Return the [x, y] coordinate for the center point of the cell that contains the specified text.  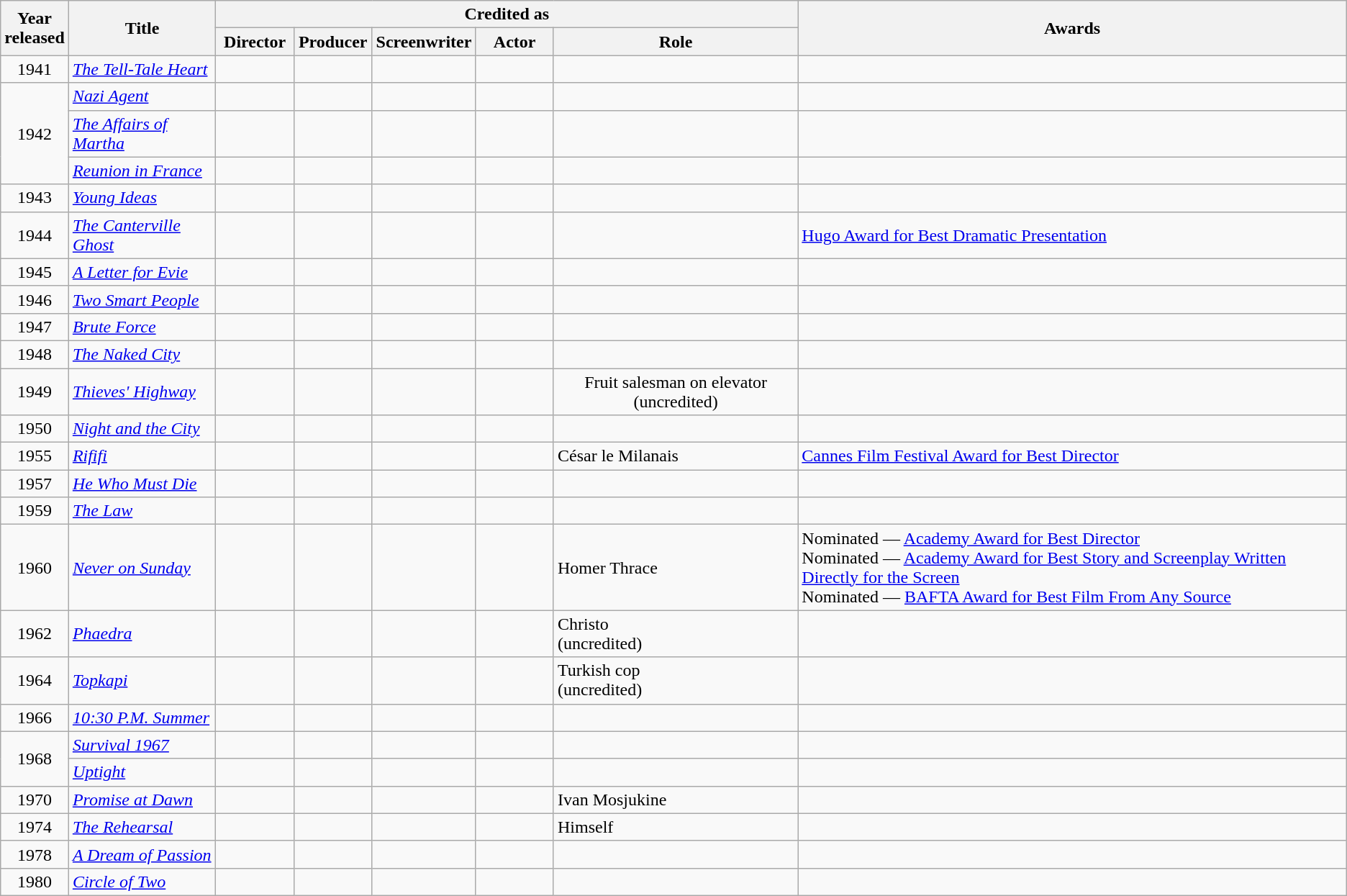
Two Smart People [142, 299]
10:30 P.M. Summer [142, 718]
1960 [35, 567]
1941 [35, 69]
Screenwriter [424, 42]
1978 [35, 854]
Topkapi [142, 681]
1943 [35, 198]
Ivan Mosjukine [675, 800]
Director [255, 42]
Title [142, 28]
The Tell-Tale Heart [142, 69]
The Naked City [142, 354]
1959 [35, 511]
Young Ideas [142, 198]
Night and the City [142, 429]
Himself [675, 827]
Brute Force [142, 327]
1955 [35, 456]
The Canterville Ghost [142, 235]
1949 [35, 392]
César le Milanais [675, 456]
Year released [35, 28]
The Law [142, 511]
1966 [35, 718]
Producer [332, 42]
1962 [35, 633]
1957 [35, 484]
The Affairs of Martha [142, 134]
Fruit salesman on elevator (uncredited) [675, 392]
Hugo Award for Best Dramatic Presentation [1072, 235]
1942 [35, 134]
1946 [35, 299]
He Who Must Die [142, 484]
Promise at Dawn [142, 800]
Circle of Two [142, 882]
Credited as [507, 14]
1950 [35, 429]
Christo (uncredited) [675, 633]
Never on Sunday [142, 567]
Cannes Film Festival Award for Best Director [1072, 456]
Turkish cop (uncredited) [675, 681]
Reunion in France [142, 171]
A Letter for Evie [142, 272]
1944 [35, 235]
Phaedra [142, 633]
Rififi [142, 456]
Thieves' Highway [142, 392]
1970 [35, 800]
A Dream of Passion [142, 854]
Uptight [142, 772]
1948 [35, 354]
Survival 1967 [142, 745]
1947 [35, 327]
Awards [1072, 28]
The Rehearsal [142, 827]
1974 [35, 827]
Role [675, 42]
Actor [515, 42]
1945 [35, 272]
Homer Thrace [675, 567]
Nazi Agent [142, 96]
1980 [35, 882]
1968 [35, 759]
1964 [35, 681]
